Determine the (X, Y) coordinate at the center of the cell enclosing the given text.  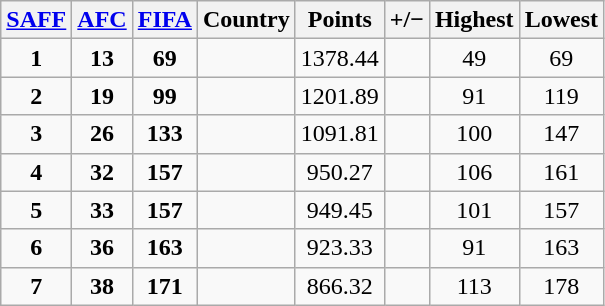
1091.81 (340, 134)
5 (36, 210)
26 (102, 134)
147 (561, 134)
866.32 (340, 286)
6 (36, 248)
38 (102, 286)
4 (36, 172)
161 (561, 172)
113 (474, 286)
Points (340, 20)
32 (102, 172)
7 (36, 286)
949.45 (340, 210)
133 (164, 134)
13 (102, 58)
Highest (474, 20)
Country (246, 20)
171 (164, 286)
1201.89 (340, 96)
49 (474, 58)
923.33 (340, 248)
1 (36, 58)
AFC (102, 20)
2 (36, 96)
1378.44 (340, 58)
+/− (406, 20)
101 (474, 210)
Lowest (561, 20)
119 (561, 96)
SAFF (36, 20)
19 (102, 96)
33 (102, 210)
178 (561, 286)
100 (474, 134)
99 (164, 96)
950.27 (340, 172)
36 (102, 248)
FIFA (164, 20)
106 (474, 172)
3 (36, 134)
